For the text-containing cell, return its midpoint in [x, y] coordinate format. 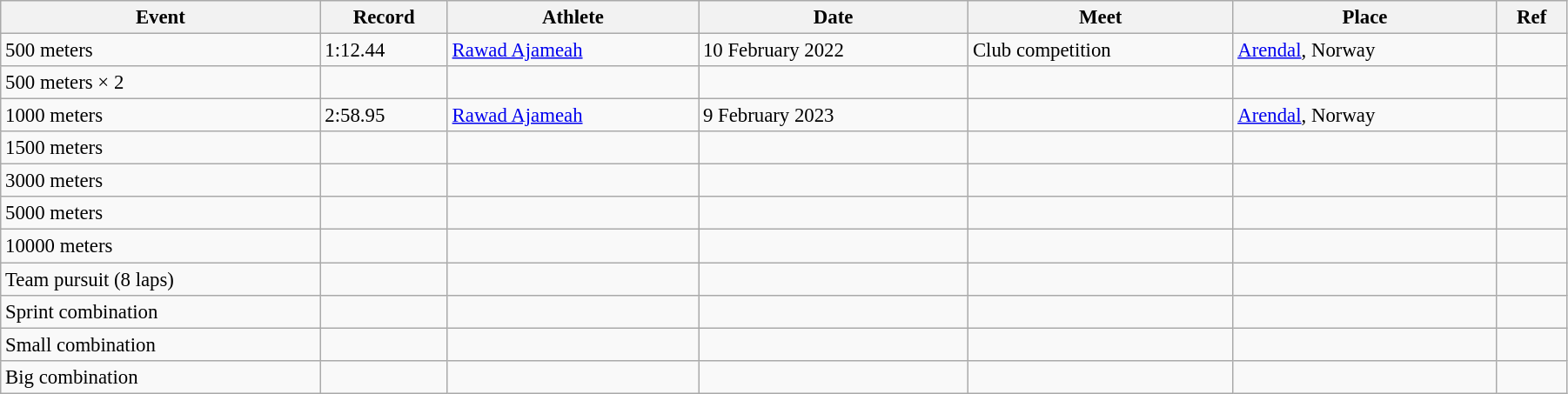
9 February 2023 [834, 116]
500 meters × 2 [160, 83]
5000 meters [160, 213]
Date [834, 17]
Record [384, 17]
Team pursuit (8 laps) [160, 279]
10 February 2022 [834, 50]
Ref [1531, 17]
10000 meters [160, 246]
Meet [1101, 17]
500 meters [160, 50]
Event [160, 17]
Small combination [160, 344]
1:12.44 [384, 50]
Big combination [160, 377]
2:58.95 [384, 116]
1000 meters [160, 116]
3000 meters [160, 181]
Sprint combination [160, 311]
Place [1364, 17]
Club competition [1101, 50]
1500 meters [160, 148]
Athlete [573, 17]
